Capture the cell that displays the provided text and extract its (x, y) central coordinate. 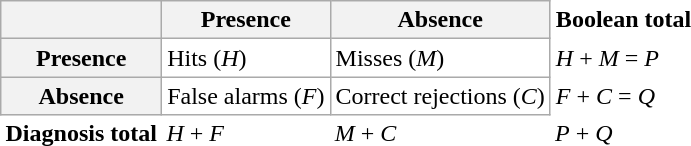
Correct rejections (C) (440, 96)
Hits (H) (246, 58)
Misses (M) (440, 58)
False alarms (F) (246, 96)
